Scan for the cell matching the given text and deliver its [x, y] coordinate at center. 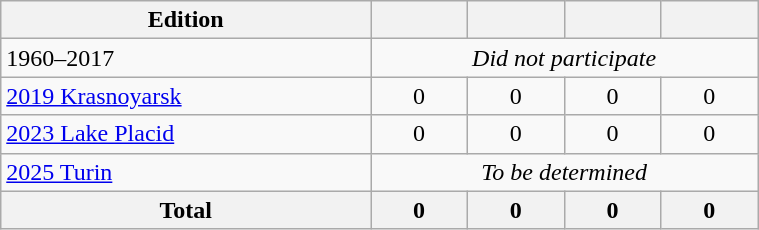
2025 Turin [186, 172]
Total [186, 210]
1960–2017 [186, 58]
Did not participate [564, 58]
2019 Krasnoyarsk [186, 96]
Edition [186, 20]
To be determined [564, 172]
2023 Lake Placid [186, 134]
